Pinpoint the cell where the given text exists, returning its [x, y] midpoint coordinate. 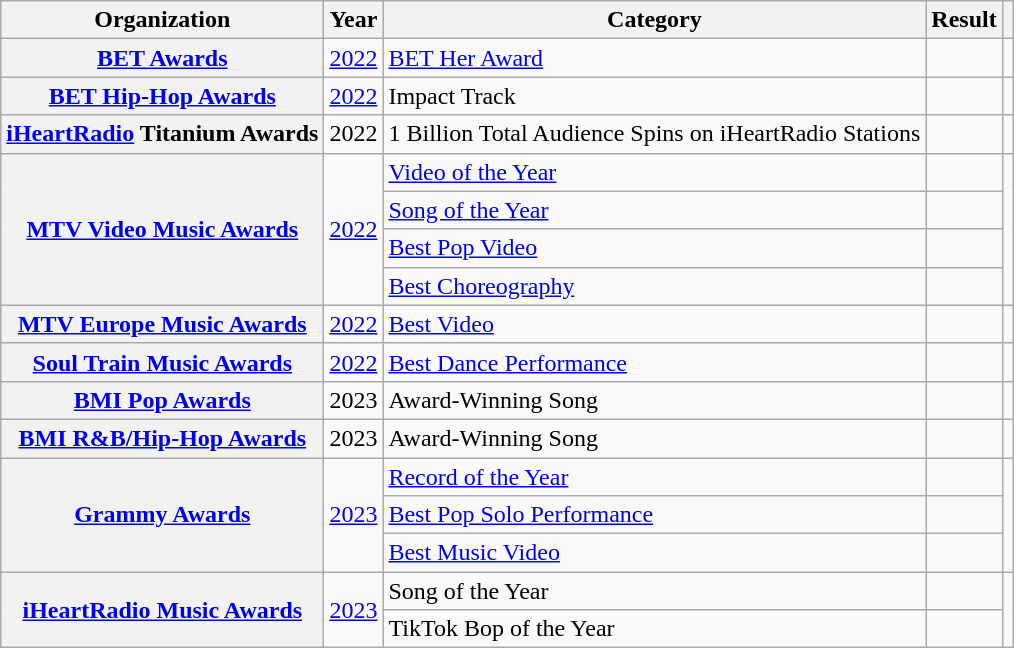
Grammy Awards [162, 515]
Result [964, 20]
Organization [162, 20]
Video of the Year [654, 172]
MTV Video Music Awards [162, 229]
Category [654, 20]
BMI Pop Awards [162, 400]
Best Music Video [654, 553]
Year [354, 20]
BET Hip-Hop Awards [162, 96]
Best Pop Video [654, 248]
BET Awards [162, 58]
Best Video [654, 324]
Soul Train Music Awards [162, 362]
MTV Europe Music Awards [162, 324]
1 Billion Total Audience Spins on iHeartRadio Stations [654, 134]
BMI R&B/Hip-Hop Awards [162, 438]
Best Pop Solo Performance [654, 515]
BET Her Award [654, 58]
iHeartRadio Titanium Awards [162, 134]
Best Choreography [654, 286]
Impact Track [654, 96]
Best Dance Performance [654, 362]
TikTok Bop of the Year [654, 629]
Record of the Year [654, 477]
iHeartRadio Music Awards [162, 610]
